Pinpoint the cell where the given text exists, returning its (x, y) midpoint coordinate. 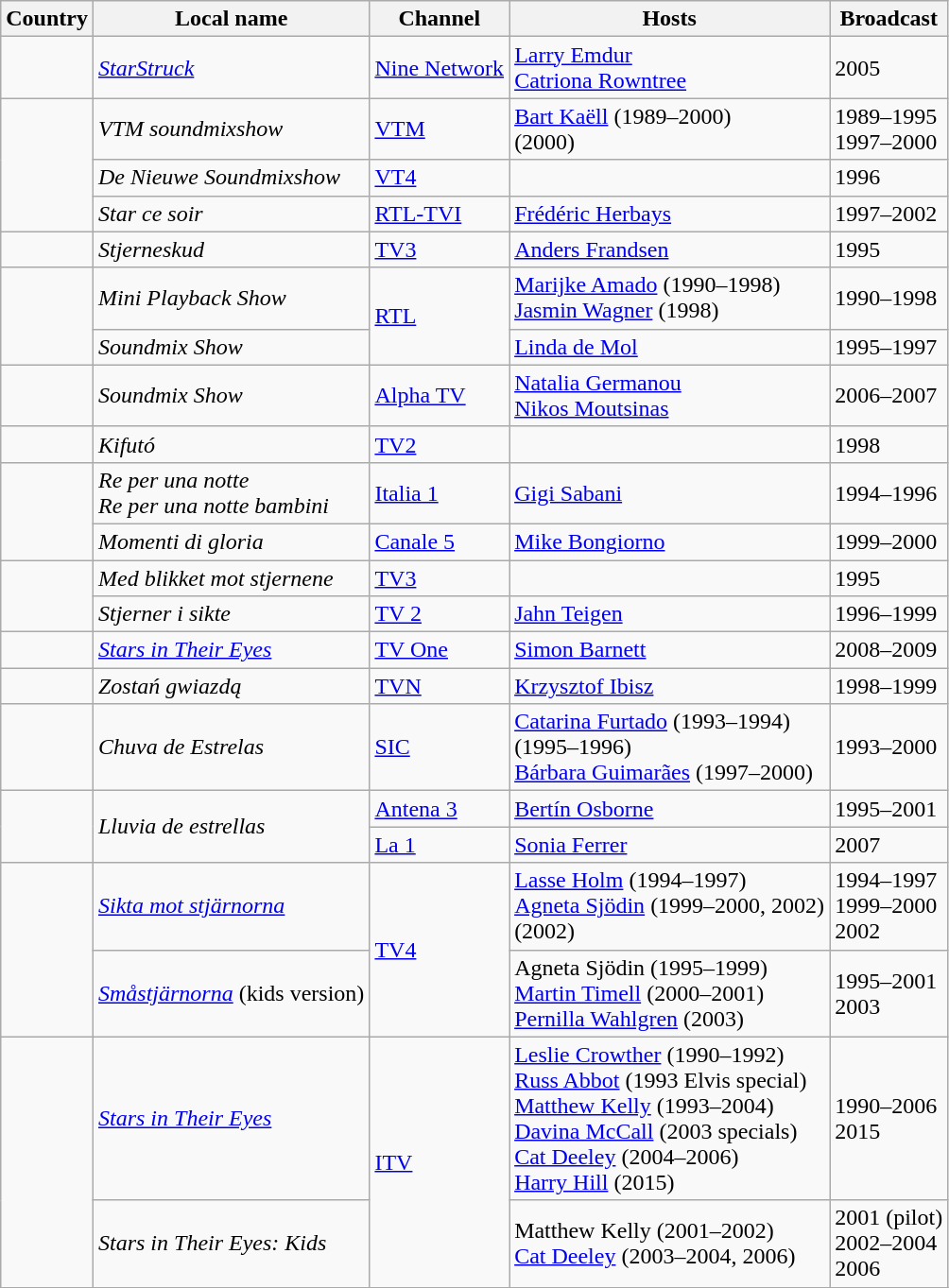
Larry EmdurCatriona Rowntree (669, 68)
Med blikket mot stjernene (231, 577)
TV 2 (440, 614)
Stjerner i sikte (231, 614)
Anders Frandsen (669, 249)
1996 (889, 178)
1993–2000 (889, 747)
1995–2001 (889, 809)
Frédéric Herbays (669, 214)
1996–1999 (889, 614)
Stars in Their Eyes: Kids (231, 1244)
Krzysztof Ibisz (669, 686)
RTL (440, 316)
Bart Kaëll (1989–2000) (2000) (669, 129)
Chuva de Estrelas (231, 747)
1989–19951997–2000 (889, 129)
2007 (889, 845)
Lasse Holm (1994–1997)Agneta Sjödin (1999–2000, 2002) (2002) (669, 906)
Gigi Sabani (669, 493)
TV One (440, 650)
StarStruck (231, 68)
1998 (889, 444)
Channel (440, 19)
Kifutó (231, 444)
Bertín Osborne (669, 809)
Stjerneskud (231, 249)
Simon Barnett (669, 650)
Mike Bongiorno (669, 541)
Alpha TV (440, 395)
ITV (440, 1162)
Matthew Kelly (2001–2002)Cat Deeley (2003–2004, 2006) (669, 1244)
Catarina Furtado (1993–1994) (1995–1996)Bárbara Guimarães (1997–2000) (669, 747)
Sonia Ferrer (669, 845)
1995–1997 (889, 347)
1994–19971999–20002002 (889, 906)
RTL-TVI (440, 214)
Star ce soir (231, 214)
1995–20012003 (889, 993)
1990–1998 (889, 299)
Momenti di gloria (231, 541)
Antena 3 (440, 809)
Jahn Teigen (669, 614)
Mini Playback Show (231, 299)
VTM (440, 129)
2008–2009 (889, 650)
De Nieuwe Soundmixshow (231, 178)
Zostań gwiazdą (231, 686)
VTM soundmixshow (231, 129)
Local name (231, 19)
Småstjärnorna (kids version) (231, 993)
TVN (440, 686)
Lluvia de estrellas (231, 827)
2006–2007 (889, 395)
La 1 (440, 845)
1998–1999 (889, 686)
Agneta Sjödin (1995–1999)Martin Timell (2000–2001)Pernilla Wahlgren (2003) (669, 993)
1997–2002 (889, 214)
1994–1996 (889, 493)
TV2 (440, 444)
TV4 (440, 950)
1990–20062015 (889, 1119)
Linda de Mol (669, 347)
Broadcast (889, 19)
Country (47, 19)
SIC (440, 747)
Marijke Amado (1990–1998)Jasmin Wagner (1998) (669, 299)
Hosts (669, 19)
2001 (pilot)2002–20042006 (889, 1244)
Canale 5 (440, 541)
Re per una notteRe per una notte bambini (231, 493)
Sikta mot stjärnorna (231, 906)
Italia 1 (440, 493)
Natalia GermanouNikos Moutsinas (669, 395)
2005 (889, 68)
1999–2000 (889, 541)
Nine Network (440, 68)
VT4 (440, 178)
